Extract the [X, Y] coordinate from the center of the cell holding the provided text.  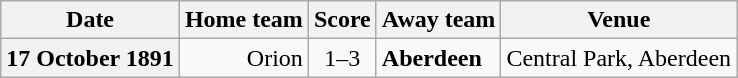
Date [90, 20]
Away team [438, 20]
Score [342, 20]
Venue [619, 20]
Central Park, Aberdeen [619, 58]
Aberdeen [438, 58]
1–3 [342, 58]
Home team [244, 20]
17 October 1891 [90, 58]
Orion [244, 58]
